From the cell containing the given text, extract its center point as (x, y) coordinate. 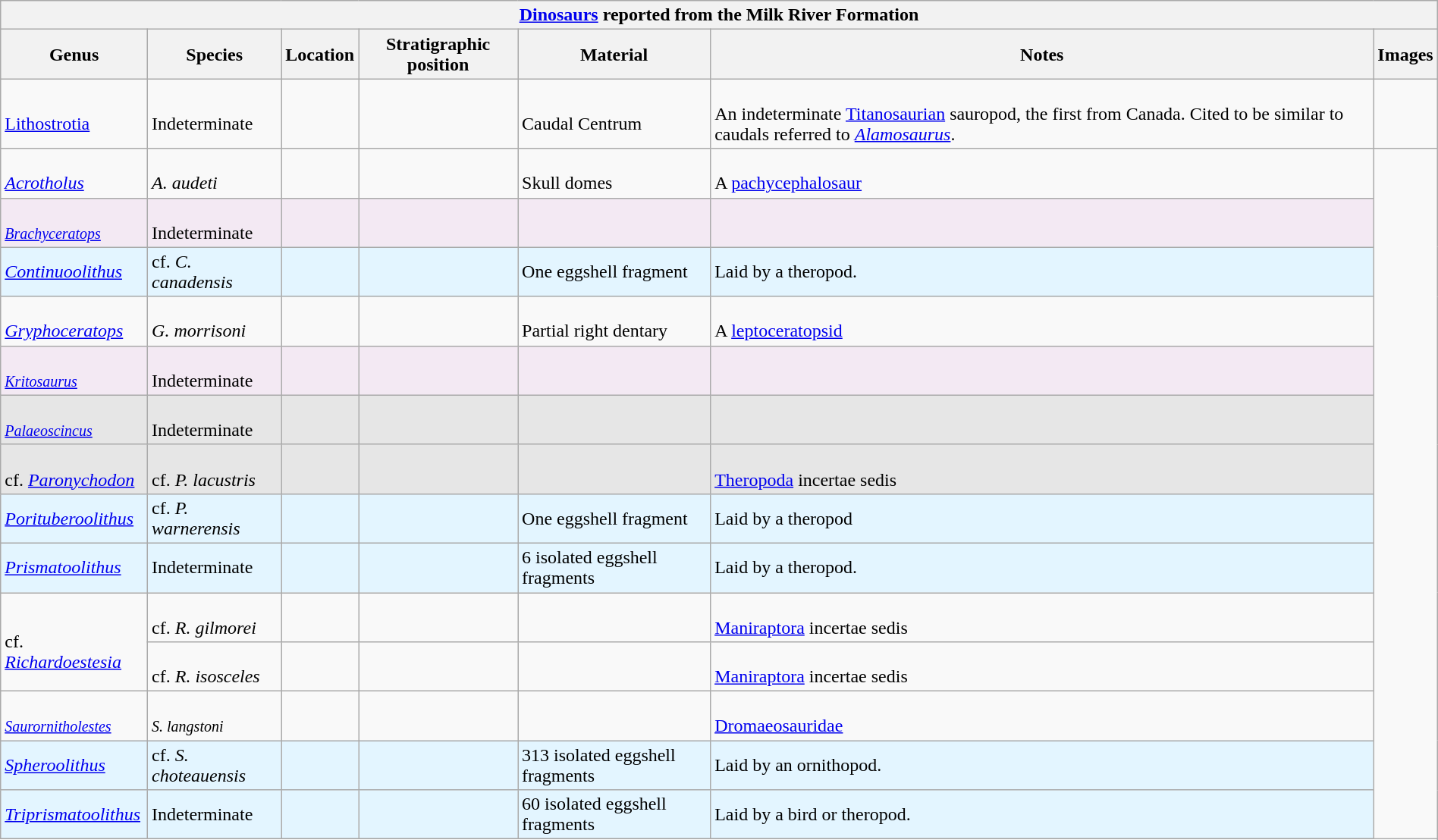
cf. R. isosceles (215, 667)
cf. P. lacustris (215, 469)
cf. Richardoestesia (74, 642)
A. audeti (215, 173)
313 isolated eggshell fragments (614, 766)
Kritosaurus (74, 370)
Dromaeosauridae (1042, 716)
cf. P. warnerensis (215, 519)
A leptoceratopsid (1042, 321)
Species (215, 55)
Location (320, 55)
Porituberoolithus (74, 519)
Laid by a theropod (1042, 519)
Triprismatoolithus (74, 814)
Images (1405, 55)
Continuoolithus (74, 271)
Caudal Centrum (614, 114)
A pachycephalosaur (1042, 173)
Gryphoceratops (74, 321)
Laid by an ornithopod. (1042, 766)
cf. Paronychodon (74, 469)
Palaeoscincus (74, 420)
cf. C. canadensis (215, 271)
6 isolated eggshell fragments (614, 567)
Spheroolithus (74, 766)
Skull domes (614, 173)
Prismatoolithus (74, 567)
Partial right dentary (614, 321)
Acrotholus (74, 173)
Brachyceratops (74, 223)
An indeterminate Titanosaurian sauropod, the first from Canada. Cited to be similar to caudals referred to Alamosaurus. (1042, 114)
S. langstoni (215, 716)
G. morrisoni (215, 321)
Stratigraphic position (438, 55)
Lithostrotia (74, 114)
Theropoda incertae sedis (1042, 469)
Saurornitholestes (74, 716)
Material (614, 55)
Laid by a bird or theropod. (1042, 814)
cf. S. choteauensis (215, 766)
Dinosaurs reported from the Milk River Formation (719, 15)
cf. R. gilmorei (215, 617)
Genus (74, 55)
Notes (1042, 55)
60 isolated eggshell fragments (614, 814)
